Scan for the cell matching the given text and deliver its [X, Y] coordinate at center. 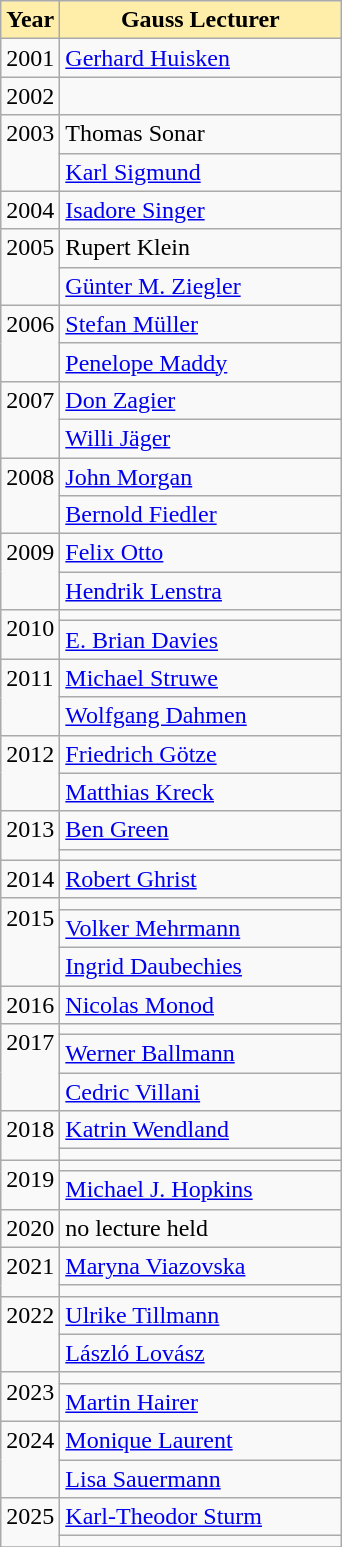
E. Brian Davies [200, 640]
2006 [30, 343]
2019 [30, 1184]
no lecture held [200, 1228]
John Morgan [200, 477]
2005 [30, 267]
Don Zagier [200, 400]
Michael Struwe [200, 678]
Ingrid Daubechies [200, 966]
Monique Laurent [200, 1440]
Ulrike Tillmann [200, 1315]
Isadore Singer [200, 210]
2004 [30, 210]
2014 [30, 879]
2024 [30, 1459]
Wolfgang Dahmen [200, 716]
2018 [30, 1136]
2025 [30, 1522]
2022 [30, 1334]
Ben Green [200, 830]
2023 [30, 1396]
Gerhard Huisken [200, 58]
Matthias Kreck [200, 792]
2002 [30, 96]
2011 [30, 697]
2013 [30, 836]
Maryna Viazovska [200, 1266]
Year [30, 20]
2021 [30, 1272]
Volker Mehrmann [200, 928]
Katrin Wendland [200, 1130]
2009 [30, 572]
Penelope Maddy [200, 362]
2012 [30, 773]
Karl-Theodor Sturm [200, 1517]
László Lovász [200, 1353]
Felix Otto [200, 553]
Gauss Lecturer [200, 20]
2001 [30, 58]
Martin Hairer [200, 1402]
Lisa Sauermann [200, 1479]
2007 [30, 419]
Hendrik Lenstra [200, 591]
2016 [30, 1005]
2003 [30, 153]
Willi Jäger [200, 438]
Nicolas Monod [200, 1005]
Rupert Klein [200, 248]
Karl Sigmund [200, 172]
2010 [30, 634]
Michael J. Hopkins [200, 1190]
2008 [30, 496]
Robert Ghrist [200, 879]
2020 [30, 1228]
Cedric Villani [200, 1092]
Friedrich Götze [200, 754]
Werner Ballmann [200, 1054]
Stefan Müller [200, 324]
2017 [30, 1068]
Günter M. Ziegler [200, 286]
Bernold Fiedler [200, 515]
Thomas Sonar [200, 134]
2015 [30, 942]
